Search for the cell housing the specified text and yield its (x, y) center coordinate. 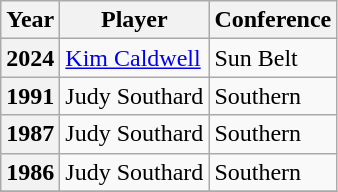
Year (30, 20)
1986 (30, 172)
1987 (30, 134)
Conference (273, 20)
Sun Belt (273, 58)
2024 (30, 58)
Player (134, 20)
Kim Caldwell (134, 58)
1991 (30, 96)
